Search for the cell housing the specified text and yield its [X, Y] center coordinate. 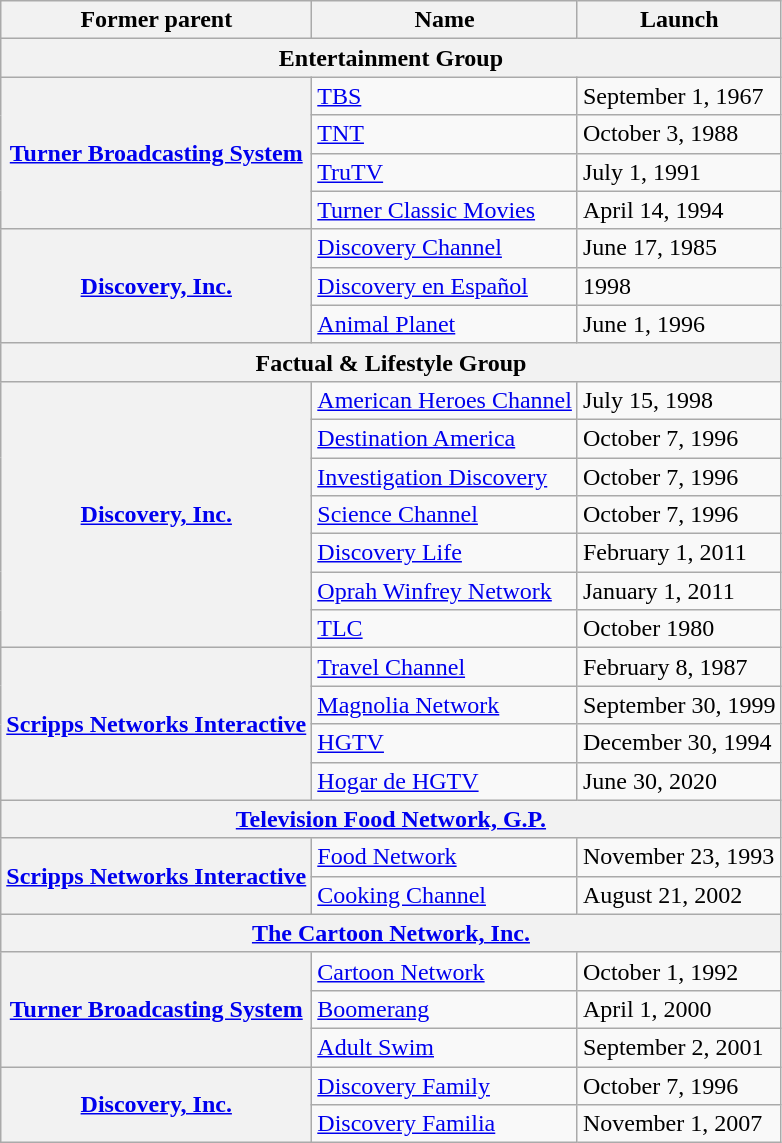
November 1, 2007 [679, 1124]
Cooking Channel [445, 895]
Television Food Network, G.P. [391, 819]
Animal Planet [445, 324]
Discovery Channel [445, 248]
1998 [679, 286]
Former parent [156, 20]
Launch [679, 20]
Food Network [445, 857]
September 1, 1967 [679, 96]
October 3, 1988 [679, 134]
Boomerang [445, 1009]
Name [445, 20]
American Heroes Channel [445, 400]
Oprah Winfrey Network [445, 591]
Destination America [445, 438]
November 23, 1993 [679, 857]
June 30, 2020 [679, 781]
September 2, 2001 [679, 1047]
June 17, 1985 [679, 248]
Investigation Discovery [445, 477]
TNT [445, 134]
Discovery Familia [445, 1124]
April 14, 1994 [679, 210]
July 15, 1998 [679, 400]
Discovery Family [445, 1085]
Cartoon Network [445, 971]
February 1, 2011 [679, 553]
The Cartoon Network, Inc. [391, 933]
TLC [445, 629]
TruTV [445, 172]
September 30, 1999 [679, 705]
TBS [445, 96]
Science Channel [445, 515]
October 1, 1992 [679, 971]
Turner Classic Movies [445, 210]
Discovery en Español [445, 286]
Travel Channel [445, 667]
Magnolia Network [445, 705]
Discovery Life [445, 553]
December 30, 1994 [679, 743]
February 8, 1987 [679, 667]
April 1, 2000 [679, 1009]
Entertainment Group [391, 58]
January 1, 2011 [679, 591]
Adult Swim [445, 1047]
Factual & Lifestyle Group [391, 362]
June 1, 1996 [679, 324]
October 1980 [679, 629]
HGTV [445, 743]
July 1, 1991 [679, 172]
August 21, 2002 [679, 895]
Hogar de HGTV [445, 781]
